Pinpoint the cell where the given text exists, returning its (x, y) midpoint coordinate. 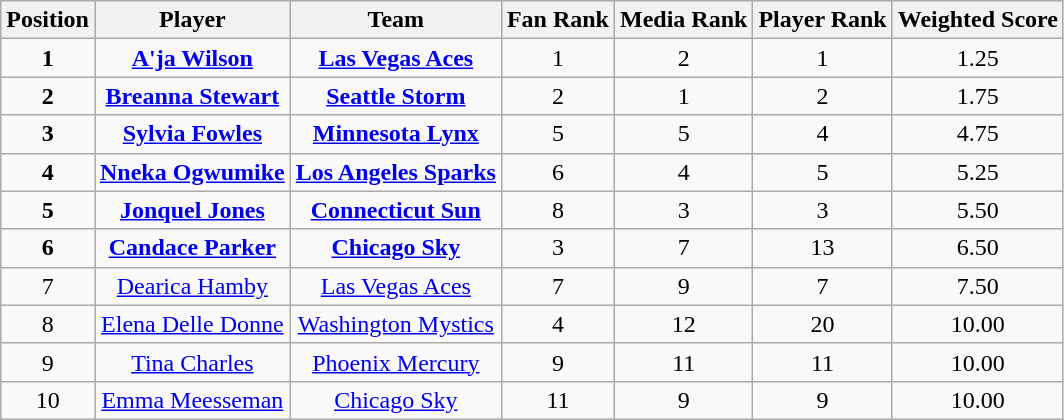
Elena Delle Donne (192, 324)
Connecticut Sun (396, 210)
A'ja Wilson (192, 58)
1.75 (978, 96)
20 (822, 324)
Los Angeles Sparks (396, 172)
1.25 (978, 58)
Dearica Hamby (192, 286)
Media Rank (683, 20)
4.75 (978, 134)
13 (822, 248)
Player (192, 20)
Sylvia Fowles (192, 134)
Nneka Ogwumike (192, 172)
Fan Rank (558, 20)
Phoenix Mercury (396, 362)
7.50 (978, 286)
Washington Mystics (396, 324)
Position (48, 20)
Player Rank (822, 20)
Seattle Storm (396, 96)
Emma Meesseman (192, 400)
6.50 (978, 248)
Jonquel Jones (192, 210)
12 (683, 324)
10 (48, 400)
Weighted Score (978, 20)
Breanna Stewart (192, 96)
Tina Charles (192, 362)
Minnesota Lynx (396, 134)
Candace Parker (192, 248)
5.50 (978, 210)
Team (396, 20)
5.25 (978, 172)
